Locate the cell with the specified text and output its [x, y] center coordinate. 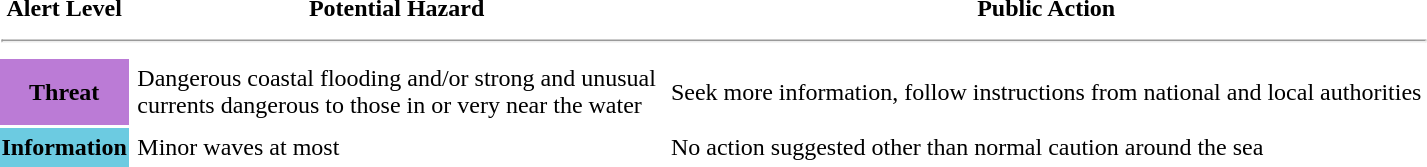
Dangerous coastal flooding and/or strong and unusualcurrents dangerous to those in or very near the water [396, 92]
No action suggested other than normal caution around the sea [1046, 148]
Information [64, 148]
Seek more information, follow instructions from national and local authorities [1046, 92]
Minor waves at most [396, 148]
Threat [64, 92]
